Search for the cell housing the specified text and yield its [X, Y] center coordinate. 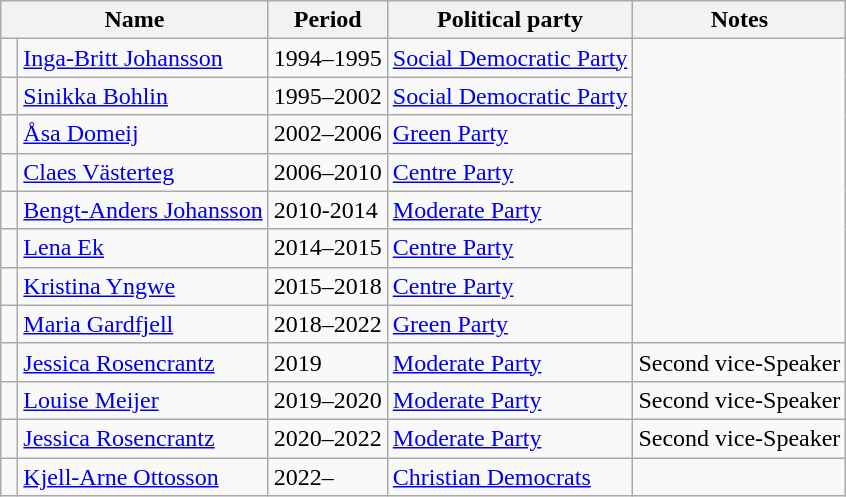
Claes Västerteg [143, 172]
Inga-Britt Johansson [143, 58]
2020–2022 [328, 438]
Notes [740, 20]
1994–1995 [328, 58]
2002–2006 [328, 134]
Period [328, 20]
2022– [328, 477]
2014–2015 [328, 248]
Name [134, 20]
Sinikka Bohlin [143, 96]
Political party [510, 20]
Kjell-Arne Ottosson [143, 477]
Åsa Domeij [143, 134]
Louise Meijer [143, 400]
2015–2018 [328, 286]
2010-2014 [328, 210]
Kristina Yngwe [143, 286]
Bengt-Anders Johansson [143, 210]
2018–2022 [328, 324]
2019–2020 [328, 400]
2019 [328, 362]
1995–2002 [328, 96]
Maria Gardfjell [143, 324]
Lena Ek [143, 248]
2006–2010 [328, 172]
Christian Democrats [510, 477]
